For the text-containing cell, return its midpoint in [x, y] coordinate format. 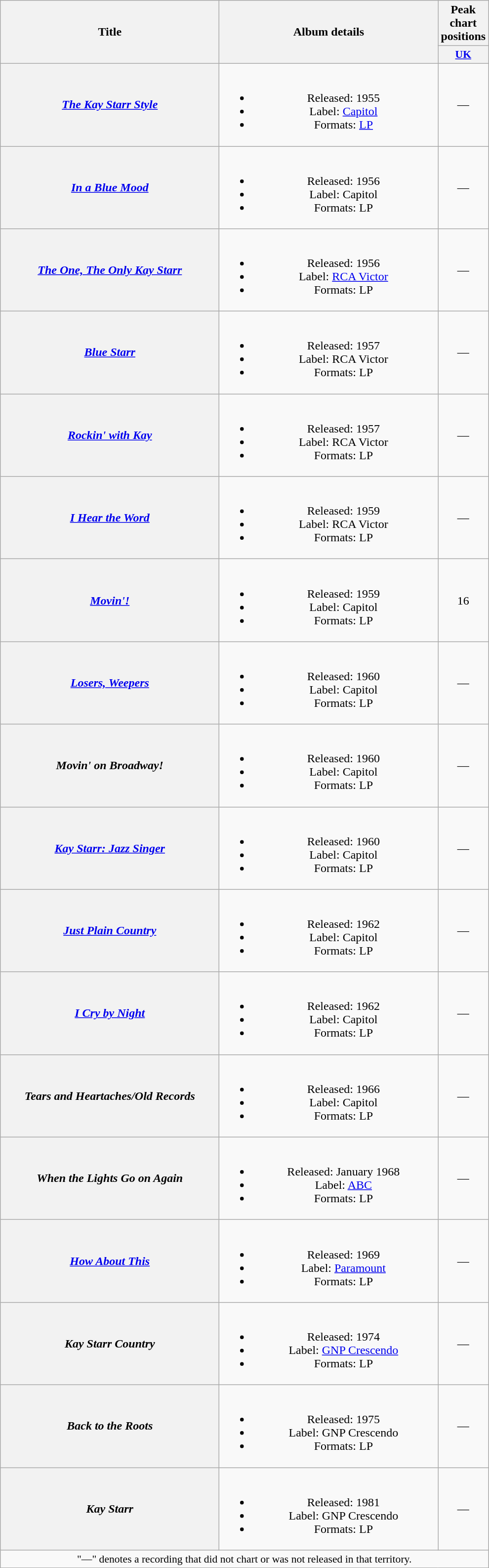
Released: 1956Label: CapitolFormats: LP [329, 188]
"—" denotes a recording that did not chart or was not released in that territory. [244, 1559]
Peakchartpositions [463, 23]
When the Lights Go on Again [110, 1178]
Released: January 1968Label: ABCFormats: LP [329, 1178]
Released: 1966Label: CapitolFormats: LP [329, 1095]
Title [110, 32]
Tears and Heartaches/Old Records [110, 1095]
Released: 1969Label: ParamountFormats: LP [329, 1261]
Kay Starr [110, 1509]
Released: 1959Label: RCA VictorFormats: LP [329, 518]
How About This [110, 1261]
Released: 1955Label: CapitolFormats: LP [329, 105]
Movin' on Broadway! [110, 765]
Released: 1975Label: GNP CrescendoFormats: LP [329, 1426]
Released: 1956Label: RCA VictorFormats: LP [329, 270]
Released: 1959Label: CapitolFormats: LP [329, 600]
Released: 1981Label: GNP CrescendoFormats: LP [329, 1509]
I Hear the Word [110, 518]
Album details [329, 32]
I Cry by Night [110, 1013]
Rockin' with Kay [110, 435]
Kay Starr: Jazz Singer [110, 848]
Kay Starr Country [110, 1344]
Just Plain Country [110, 930]
The One, The Only Kay Starr [110, 270]
Released: 1974Label: GNP CrescendoFormats: LP [329, 1344]
16 [463, 600]
Movin'! [110, 600]
Losers, Weepers [110, 683]
Back to the Roots [110, 1426]
UK [463, 55]
The Kay Starr Style [110, 105]
In a Blue Mood [110, 188]
Blue Starr [110, 353]
